Scan for the cell matching the given text and deliver its [X, Y] coordinate at center. 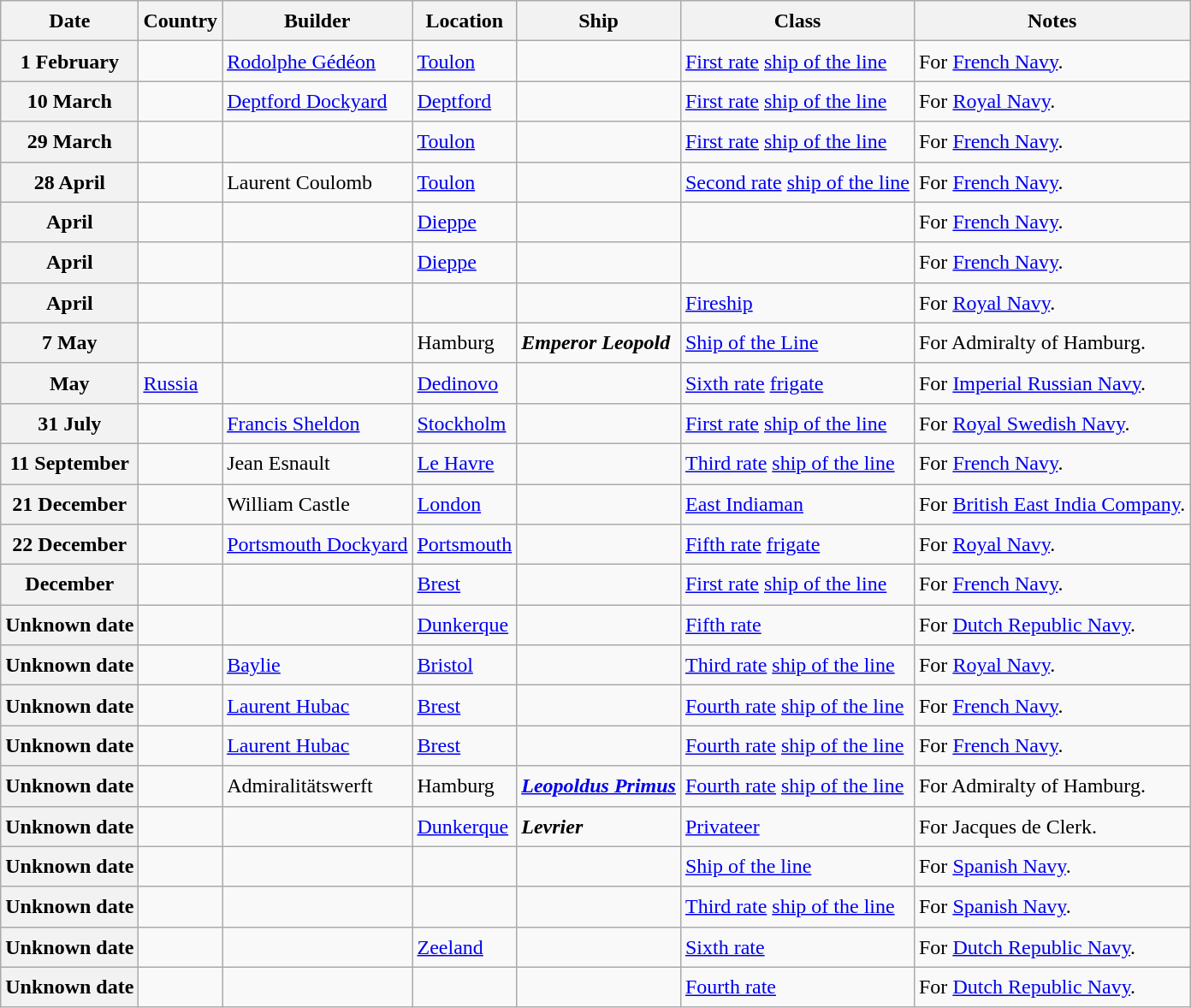
Country [181, 21]
Levrier [599, 827]
London [465, 505]
Leopoldus Primus [599, 786]
28 April [70, 181]
For Jacques de Clerk. [1052, 827]
East Indiaman [797, 505]
Zeeland [465, 946]
Rodolphe Gédéon [317, 62]
December [70, 585]
Deptford [465, 101]
29 March [70, 142]
11 September [70, 464]
Admiralitätswerft [317, 786]
Dedinovo [465, 383]
Fifth rate [797, 625]
Baylie [317, 666]
Notes [1052, 21]
Date [70, 21]
Location [465, 21]
Deptford Dockyard [317, 101]
21 December [70, 505]
Second rate ship of the line [797, 181]
Francis Sheldon [317, 423]
Bristol [465, 666]
10 March [70, 101]
Ship [599, 21]
May [70, 383]
For British East India Company. [1052, 505]
William Castle [317, 505]
Fourth rate [797, 987]
For Royal Swedish Navy. [1052, 423]
22 December [70, 544]
31 July [70, 423]
Portsmouth Dockyard [317, 544]
Portsmouth [465, 544]
Builder [317, 21]
Laurent Coulomb [317, 181]
Class [797, 21]
Jean Esnault [317, 464]
Privateer [797, 827]
Sixth rate [797, 946]
1 February [70, 62]
Stockholm [465, 423]
Russia [181, 383]
Ship of the line [797, 866]
Sixth rate frigate [797, 383]
Ship of the Line [797, 342]
Fireship [797, 303]
Emperor Leopold [599, 342]
Fifth rate frigate [797, 544]
7 May [70, 342]
Le Havre [465, 464]
For Imperial Russian Navy. [1052, 383]
